For the text-containing cell, return its midpoint in [X, Y] coordinate format. 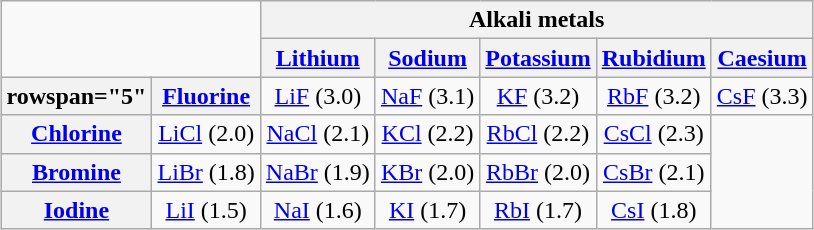
Fluorine [206, 96]
Caesium [762, 58]
CsI (1.8) [654, 210]
LiCl (2.0) [206, 134]
Lithium [318, 58]
RbCl (2.2) [538, 134]
CsCl (2.3) [654, 134]
Sodium [427, 58]
KI (1.7) [427, 210]
NaF (3.1) [427, 96]
Chlorine [76, 134]
CsF (3.3) [762, 96]
NaCl (2.1) [318, 134]
Iodine [76, 210]
LiF (3.0) [318, 96]
NaBr (1.9) [318, 172]
Potassium [538, 58]
Alkali metals [536, 20]
RbI (1.7) [538, 210]
LiBr (1.8) [206, 172]
RbF (3.2) [654, 96]
NaI (1.6) [318, 210]
LiI (1.5) [206, 210]
KBr (2.0) [427, 172]
KF (3.2) [538, 96]
rowspan="5" [76, 96]
RbBr (2.0) [538, 172]
CsBr (2.1) [654, 172]
Rubidium [654, 58]
Bromine [76, 172]
KCl (2.2) [427, 134]
